Capture the cell that displays the provided text and extract its (x, y) central coordinate. 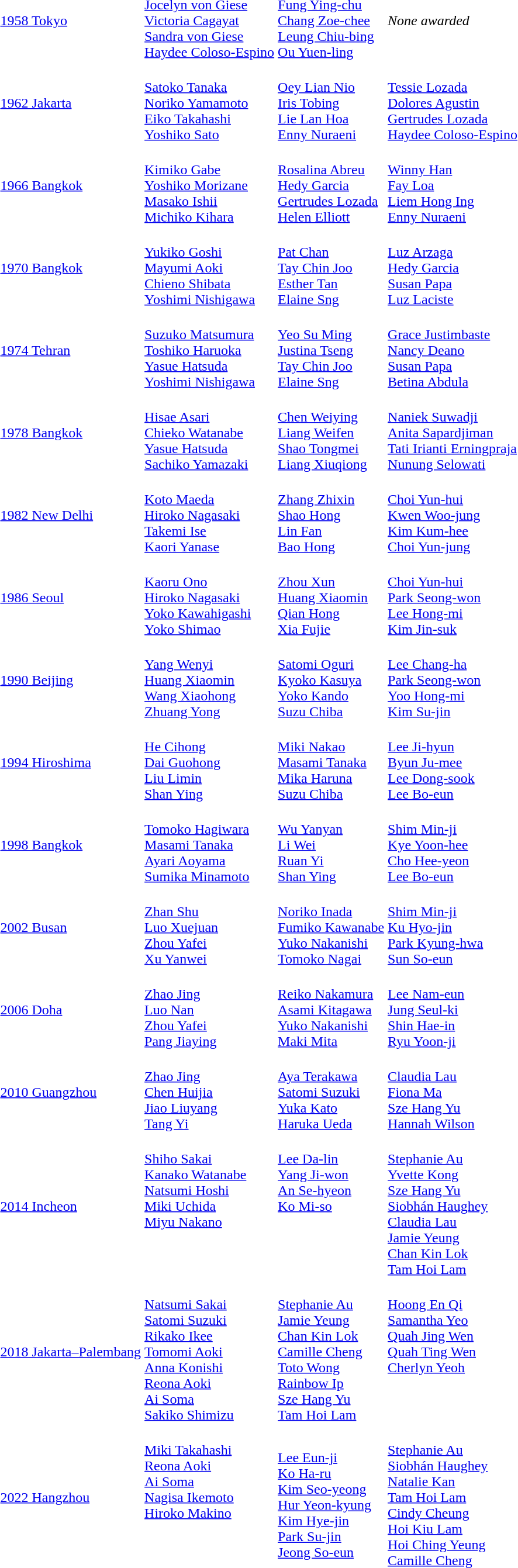
Zhao JingChen HuijiaJiao LiuyangTang Yi (209, 1092)
Pat ChanTay Chin JooEsther TanElaine Sng (331, 268)
Shiho SakaiKanako WatanabeNatsumi HoshiMiki UchidaMiyu Nakano (209, 1206)
Natsumi SakaiSatomi SuzukiRikako IkeeTomomi AokiAnna KonishiReona AokiAi SomaSakiko Shimizu (209, 1352)
Yukiko GoshiMayumi AokiChieno ShibataYoshimi Nishigawa (209, 268)
Yeo Su MingJustina TsengTay Chin JooElaine Sng (331, 350)
Aya TerakawaSatomi SuzukiYuka KatoHaruka Ueda (331, 1092)
Zhou XunHuang XiaominQian HongXia Fujie (331, 598)
Satomi OguriKyoko KasuyaYoko KandoSuzu Chiba (331, 680)
Zhan ShuLuo XuejuanZhou YafeiXu Yanwei (209, 927)
Tomoko HagiwaraMasami TanakaAyari AoyamaSumika Minamoto (209, 845)
Miki NakaoMasami TanakaMika HarunaSuzu Chiba (331, 762)
Oey Lian NioIris TobingLie Lan HoaEnny Nuraeni (331, 103)
Reiko NakamuraAsami KitagawaYuko NakanishiMaki Mita (331, 1010)
Noriko InadaFumiko KawanabeYuko NakanishiTomoko Nagai (331, 927)
Yang WenyiHuang XiaominWang XiaohongZhuang Yong (209, 680)
Kaoru OnoHiroko NagasakiYoko KawahigashiYoko Shimao (209, 598)
Suzuko MatsumuraToshiko HaruokaYasue HatsudaYoshimi Nishigawa (209, 350)
Zhang ZhixinShao HongLin FanBao Hong (331, 515)
Chen WeiyingLiang WeifenShao TongmeiLiang Xiuqiong (331, 433)
Kimiko GabeYoshiko MorizaneMasako IshiiMichiko Kihara (209, 185)
Lee Da-linYang Ji-wonAn Se-hyeonKo Mi-so (331, 1206)
Hisae AsariChieko WatanabeYasue HatsudaSachiko Yamazaki (209, 433)
Stephanie AuJamie YeungChan Kin LokCamille ChengToto WongRainbow IpSze Hang YuTam Hoi Lam (331, 1352)
Satoko TanakaNoriko YamamotoEiko TakahashiYoshiko Sato (209, 103)
Koto MaedaHiroko NagasakiTakemi IseKaori Yanase (209, 515)
Zhao JingLuo NanZhou YafeiPang Jiaying (209, 1010)
Wu YanyanLi WeiRuan YiShan Ying (331, 845)
He CihongDai GuohongLiu LiminShan Ying (209, 762)
Rosalina AbreuHedy GarciaGertrudes LozadaHelen Elliott (331, 185)
